Provide the [x, y] coordinate of the cell's center where the given text is located.  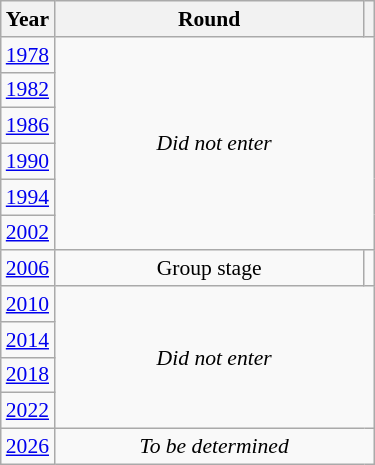
2022 [28, 411]
2002 [28, 233]
Round [209, 19]
To be determined [214, 447]
1982 [28, 90]
1994 [28, 197]
Group stage [209, 269]
2006 [28, 269]
1986 [28, 126]
2010 [28, 304]
2026 [28, 447]
1978 [28, 55]
Year [28, 19]
2014 [28, 340]
1990 [28, 162]
2018 [28, 375]
